For the text-containing cell, return its midpoint in [X, Y] coordinate format. 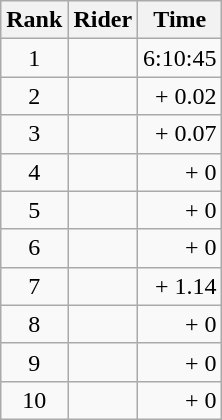
1 [34, 58]
5 [34, 210]
+ 0.02 [180, 96]
3 [34, 134]
6 [34, 248]
+ 0.07 [180, 134]
4 [34, 172]
Rider [103, 20]
Time [180, 20]
9 [34, 362]
6:10:45 [180, 58]
10 [34, 400]
Rank [34, 20]
+ 1.14 [180, 286]
2 [34, 96]
8 [34, 324]
7 [34, 286]
